Locate the cell with the specified text and output its (X, Y) center coordinate. 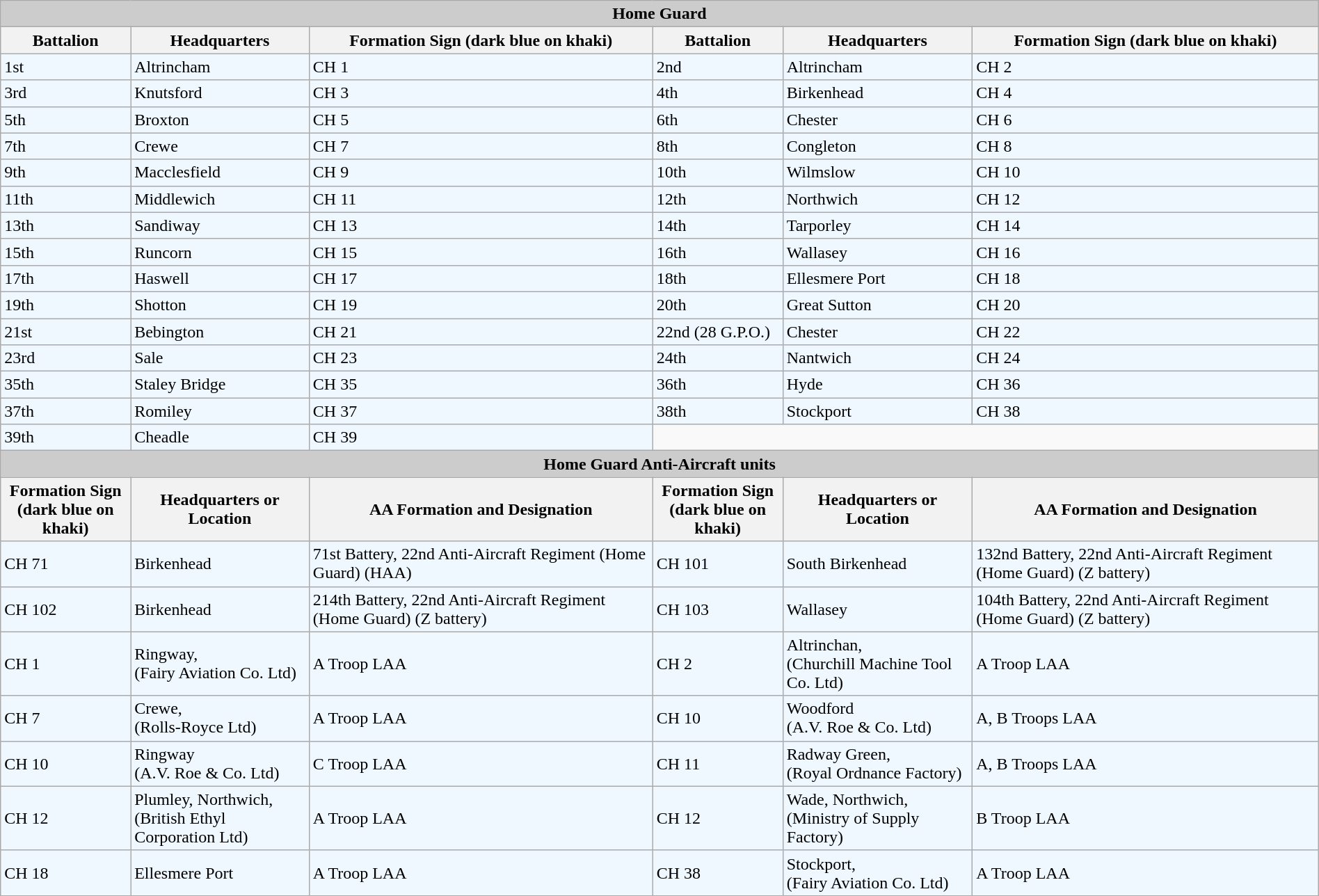
36th (718, 385)
3rd (65, 93)
CH 35 (481, 385)
CH 71 (65, 563)
CH 5 (481, 120)
CH 23 (481, 358)
Home Guard (659, 14)
C Troop LAA (481, 764)
39th (65, 438)
CH 36 (1146, 385)
9th (65, 173)
CH 22 (1146, 332)
21st (65, 332)
214th Battery, 22nd Anti-Aircraft Regiment (Home Guard) (Z battery) (481, 609)
Hyde (878, 385)
CH 101 (718, 563)
CH 4 (1146, 93)
5th (65, 120)
Home Guard Anti-Aircraft units (659, 464)
Woodford (A.V. Roe & Co. Ltd) (878, 718)
Romiley (220, 411)
35th (65, 385)
CH 8 (1146, 146)
15th (65, 252)
13th (65, 225)
CH 19 (481, 305)
Altrinchan, (Churchill Machine Tool Co. Ltd) (878, 664)
2nd (718, 67)
1st (65, 67)
20th (718, 305)
Northwich (878, 199)
24th (718, 358)
Crewe (220, 146)
CH 15 (481, 252)
6th (718, 120)
Broxton (220, 120)
14th (718, 225)
CH 102 (65, 609)
17th (65, 278)
Ringway, (Fairy Aviation Co. Ltd) (220, 664)
Plumley, Northwich, (British Ethyl Corporation Ltd) (220, 818)
37th (65, 411)
CH 37 (481, 411)
19th (65, 305)
Cheadle (220, 438)
38th (718, 411)
11th (65, 199)
CH 6 (1146, 120)
CH 16 (1146, 252)
Tarporley (878, 225)
Staley Bridge (220, 385)
Shotton (220, 305)
CH 9 (481, 173)
Wade, Northwich, (Ministry of Supply Factory) (878, 818)
71st Battery, 22nd Anti-Aircraft Regiment (Home Guard) (HAA) (481, 563)
Nantwich (878, 358)
South Birkenhead (878, 563)
Bebington (220, 332)
B Troop LAA (1146, 818)
CH 13 (481, 225)
Congleton (878, 146)
CH 14 (1146, 225)
CH 24 (1146, 358)
Sale (220, 358)
22nd (28 G.P.O.) (718, 332)
8th (718, 146)
132nd Battery, 22nd Anti-Aircraft Regiment (Home Guard) (Z battery) (1146, 563)
Radway Green, (Royal Ordnance Factory) (878, 764)
Knutsford (220, 93)
Runcorn (220, 252)
Stockport, (Fairy Aviation Co. Ltd) (878, 872)
Great Sutton (878, 305)
CH 3 (481, 93)
CH 17 (481, 278)
Ringway (A.V. Roe & Co. Ltd) (220, 764)
7th (65, 146)
Haswell (220, 278)
23rd (65, 358)
CH 20 (1146, 305)
CH 39 (481, 438)
Crewe, (Rolls-Royce Ltd) (220, 718)
4th (718, 93)
18th (718, 278)
Wilmslow (878, 173)
CH 103 (718, 609)
Middlewich (220, 199)
Sandiway (220, 225)
104th Battery, 22nd Anti-Aircraft Regiment (Home Guard) (Z battery) (1146, 609)
CH 21 (481, 332)
Macclesfield (220, 173)
10th (718, 173)
Stockport (878, 411)
12th (718, 199)
16th (718, 252)
